Locate the cell with the specified text and output its (X, Y) center coordinate. 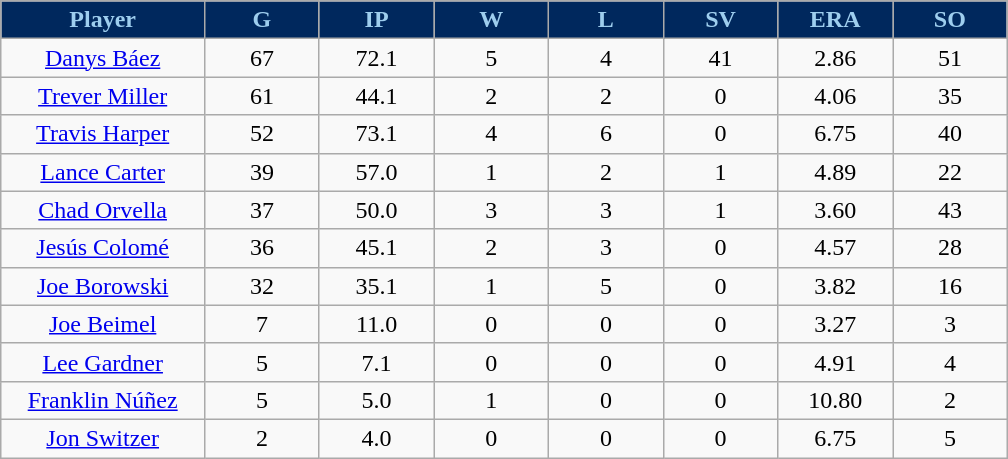
3.27 (836, 324)
50.0 (376, 210)
7.1 (376, 362)
Travis Harper (103, 134)
SO (950, 20)
3.60 (836, 210)
61 (262, 96)
Trever Miller (103, 96)
4.57 (836, 248)
Player (103, 20)
36 (262, 248)
35 (950, 96)
Jesús Colomé (103, 248)
6 (606, 134)
2.86 (836, 58)
L (606, 20)
Lance Carter (103, 172)
67 (262, 58)
57.0 (376, 172)
39 (262, 172)
W (492, 20)
Joe Beimel (103, 324)
16 (950, 286)
4.91 (836, 362)
7 (262, 324)
3.82 (836, 286)
44.1 (376, 96)
4.06 (836, 96)
4.0 (376, 438)
37 (262, 210)
IP (376, 20)
35.1 (376, 286)
4.89 (836, 172)
41 (720, 58)
73.1 (376, 134)
Franklin Núñez (103, 400)
G (262, 20)
Jon Switzer (103, 438)
40 (950, 134)
Danys Báez (103, 58)
28 (950, 248)
52 (262, 134)
Joe Borowski (103, 286)
SV (720, 20)
72.1 (376, 58)
22 (950, 172)
32 (262, 286)
51 (950, 58)
45.1 (376, 248)
Chad Orvella (103, 210)
10.80 (836, 400)
ERA (836, 20)
5.0 (376, 400)
Lee Gardner (103, 362)
11.0 (376, 324)
43 (950, 210)
